Return the [X, Y] coordinate for the center point of the cell that contains the specified text.  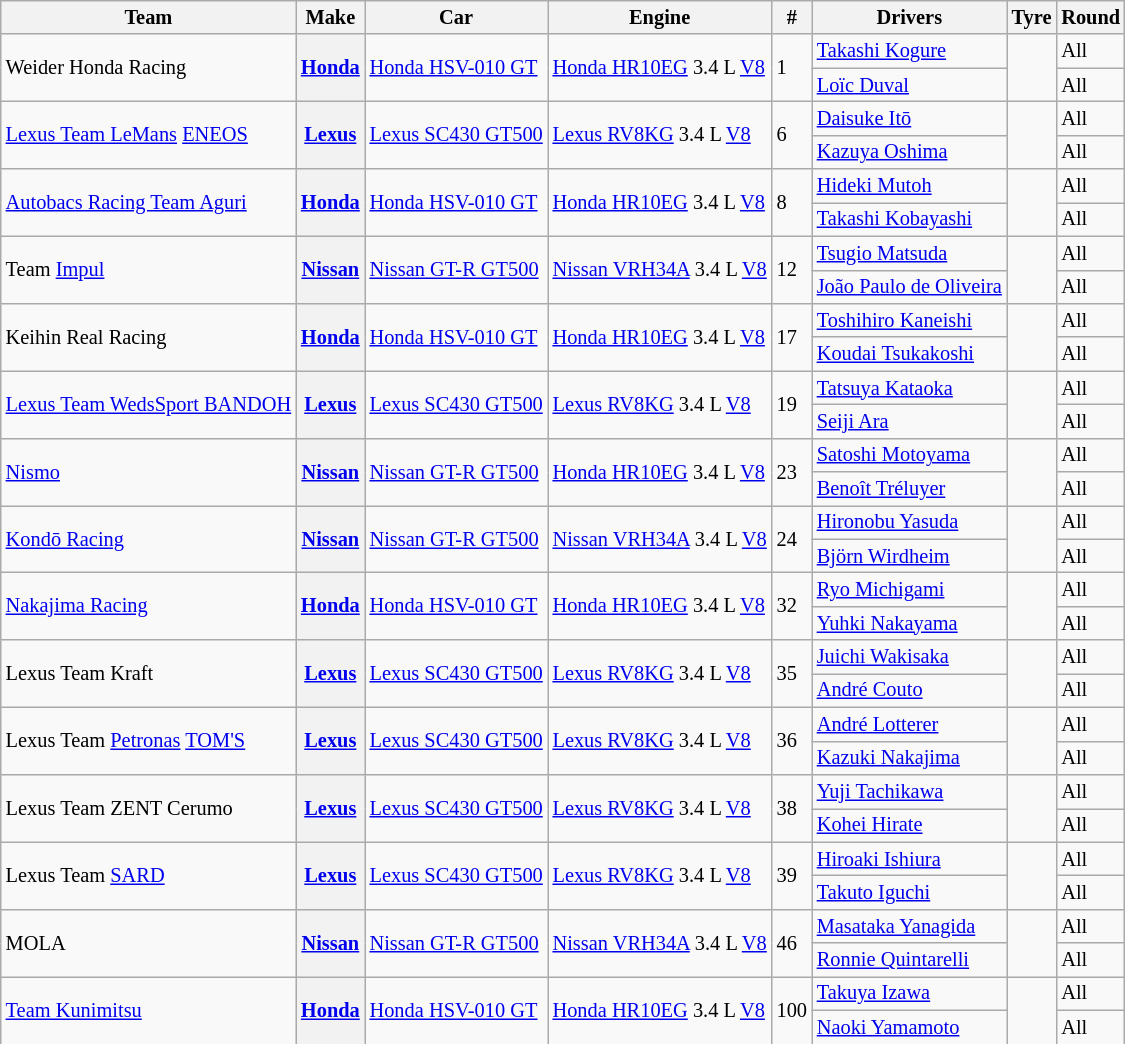
Daisuke Itō [910, 118]
Nismo [148, 472]
23 [792, 472]
Engine [660, 17]
Björn Wirdheim [910, 556]
32 [792, 606]
Car [456, 17]
Kazuki Nakajima [910, 758]
Tatsuya Kataoka [910, 388]
Ryo Michigami [910, 589]
Takashi Kobayashi [910, 219]
Team Impul [148, 270]
6 [792, 134]
Koudai Tsukakoshi [910, 354]
Lexus Team LeMans ENEOS [148, 134]
Lexus Team Petronas TOM'S [148, 740]
João Paulo de Oliveira [910, 287]
Team [148, 17]
Seiji Ara [910, 421]
35 [792, 674]
Nakajima Racing [148, 606]
André Lotterer [910, 724]
Takuya Izawa [910, 993]
17 [792, 336]
Ronnie Quintarelli [910, 960]
100 [792, 1010]
Autobacs Racing Team Aguri [148, 202]
André Couto [910, 690]
39 [792, 876]
Naoki Yamamoto [910, 1027]
Yuhki Nakayama [910, 623]
36 [792, 740]
Weider Honda Racing [148, 68]
Lexus Team SARD [148, 876]
Juichi Wakisaka [910, 657]
Masataka Yanagida [910, 926]
Kondō Racing [148, 538]
46 [792, 942]
Satoshi Motoyama [910, 455]
MOLA [148, 942]
Tsugio Matsuda [910, 253]
19 [792, 404]
Kohei Hirate [910, 825]
Hironobu Yasuda [910, 522]
Hideki Mutoh [910, 186]
Lexus Team ZENT Cerumo [148, 808]
Benoît Tréluyer [910, 489]
Takashi Kogure [910, 51]
Lexus Team Kraft [148, 674]
Keihin Real Racing [148, 336]
Make [330, 17]
Toshihiro Kaneishi [910, 320]
8 [792, 202]
12 [792, 270]
Loïc Duval [910, 85]
# [792, 17]
Hiroaki Ishiura [910, 859]
Yuji Tachikawa [910, 791]
38 [792, 808]
24 [792, 538]
Lexus Team WedsSport BANDOH [148, 404]
1 [792, 68]
Team Kunimitsu [148, 1010]
Tyre [1032, 17]
Kazuya Oshima [910, 152]
Round [1090, 17]
Drivers [910, 17]
Takuto Iguchi [910, 892]
